Locate the cell with the specified text and output its (X, Y) center coordinate. 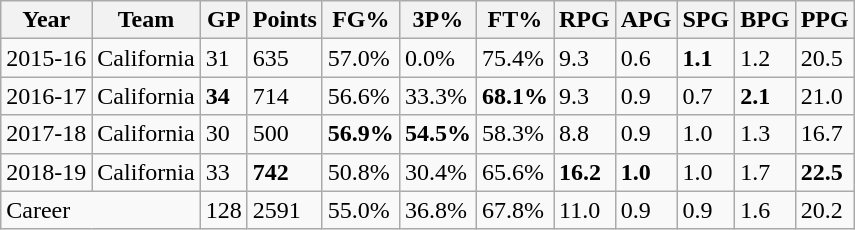
1.3 (765, 134)
58.3% (514, 134)
0.0% (438, 58)
31 (224, 58)
54.5% (438, 134)
56.9% (360, 134)
Points (284, 20)
PPG (824, 20)
65.6% (514, 172)
635 (284, 58)
SPG (706, 20)
11.0 (585, 210)
BPG (765, 20)
3P% (438, 20)
APG (646, 20)
0.7 (706, 96)
67.8% (514, 210)
50.8% (360, 172)
36.8% (438, 210)
Career (100, 210)
16.2 (585, 172)
FG% (360, 20)
2015-16 (46, 58)
8.8 (585, 134)
1.7 (765, 172)
2017-18 (46, 134)
56.6% (360, 96)
21.0 (824, 96)
128 (224, 210)
55.0% (360, 210)
57.0% (360, 58)
30 (224, 134)
2591 (284, 210)
34 (224, 96)
33 (224, 172)
FT% (514, 20)
500 (284, 134)
16.7 (824, 134)
742 (284, 172)
68.1% (514, 96)
714 (284, 96)
1.6 (765, 210)
Team (146, 20)
GP (224, 20)
20.2 (824, 210)
2016-17 (46, 96)
75.4% (514, 58)
RPG (585, 20)
2.1 (765, 96)
1.1 (706, 58)
22.5 (824, 172)
Year (46, 20)
30.4% (438, 172)
33.3% (438, 96)
0.6 (646, 58)
2018-19 (46, 172)
20.5 (824, 58)
1.2 (765, 58)
